From the cell containing the given text, extract its center point as (x, y) coordinate. 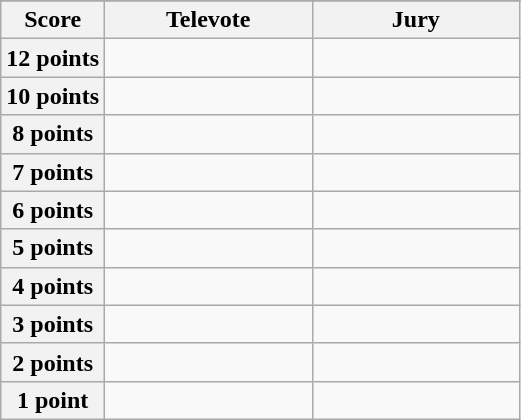
12 points (53, 58)
3 points (53, 324)
Televote (209, 20)
5 points (53, 248)
6 points (53, 210)
Jury (416, 20)
10 points (53, 96)
7 points (53, 172)
2 points (53, 362)
8 points (53, 134)
1 point (53, 400)
Score (53, 20)
4 points (53, 286)
